Locate the cell with the specified text and output its [X, Y] center coordinate. 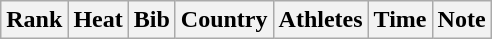
Country [224, 20]
Time [400, 20]
Note [462, 20]
Bib [152, 20]
Athletes [320, 20]
Heat [98, 20]
Rank [34, 20]
